Extract the (X, Y) coordinate from the center of the cell holding the provided text.  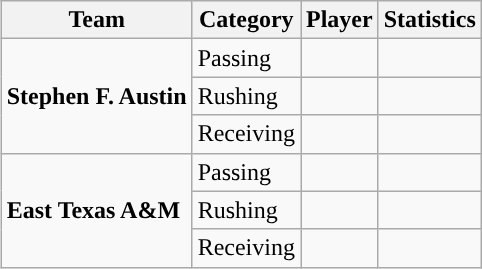
Statistics (430, 20)
Player (339, 20)
Category (246, 20)
Team (96, 20)
Stephen F. Austin (96, 96)
East Texas A&M (96, 210)
